For the text-containing cell, return its midpoint in [X, Y] coordinate format. 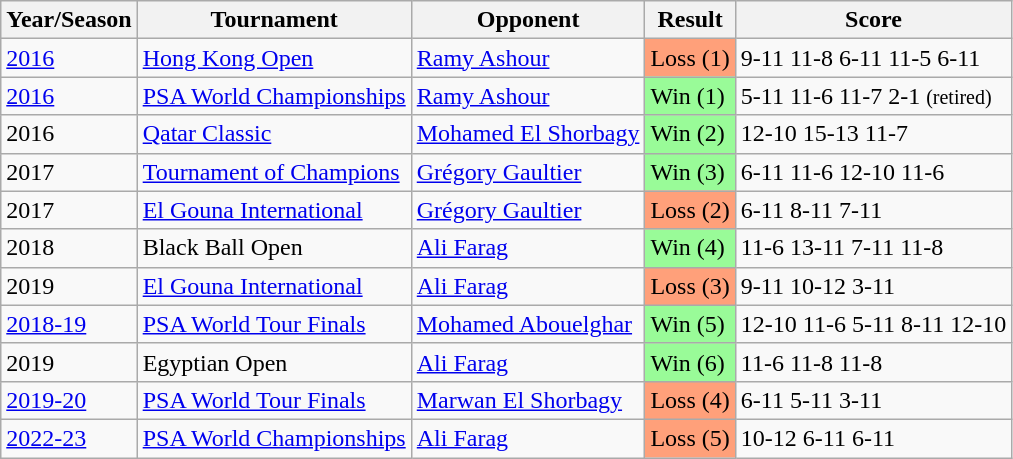
Win (3) [690, 172]
Egyptian Open [274, 362]
Opponent [528, 20]
2022-23 [69, 438]
Year/Season [69, 20]
12-10 15-13 11-7 [873, 134]
9-11 10-12 3-11 [873, 286]
11-6 13-11 7-11 11-8 [873, 248]
Loss (5) [690, 438]
11-6 11-8 11-8 [873, 362]
Tournament [274, 20]
Win (1) [690, 96]
Result [690, 20]
2018-19 [69, 324]
Win (4) [690, 248]
2018 [69, 248]
Loss (1) [690, 58]
Loss (4) [690, 400]
Qatar Classic [274, 134]
Loss (2) [690, 210]
2019-20 [69, 400]
6-11 11-6 12-10 11-6 [873, 172]
Loss (3) [690, 286]
9-11 11-8 6-11 11-5 6-11 [873, 58]
12-10 11-6 5-11 8-11 12-10 [873, 324]
6-11 8-11 7-11 [873, 210]
Mohamed Abouelghar [528, 324]
Tournament of Champions [274, 172]
Hong Kong Open [274, 58]
Marwan El Shorbagy [528, 400]
Score [873, 20]
Win (2) [690, 134]
5-11 11-6 11-7 2-1 (retired) [873, 96]
Win (6) [690, 362]
Win (5) [690, 324]
Mohamed El Shorbagy [528, 134]
6-11 5-11 3-11 [873, 400]
Black Ball Open [274, 248]
10-12 6-11 6-11 [873, 438]
